Determine the [x, y] coordinate at the center of the cell enclosing the given text.  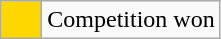
Competition won [131, 20]
